Find where the given text appears and provide that cell's center as [X, Y] coordinate. 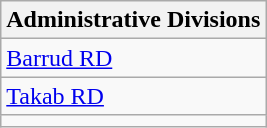
Barrud RD [134, 58]
Takab RD [134, 96]
Administrative Divisions [134, 20]
